Return the (x, y) coordinate for the center point of the cell that contains the specified text.  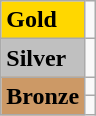
Gold (43, 20)
Bronze (43, 96)
Silver (43, 58)
